Output the (X, Y) coordinate of the center of the cell containing the given text.  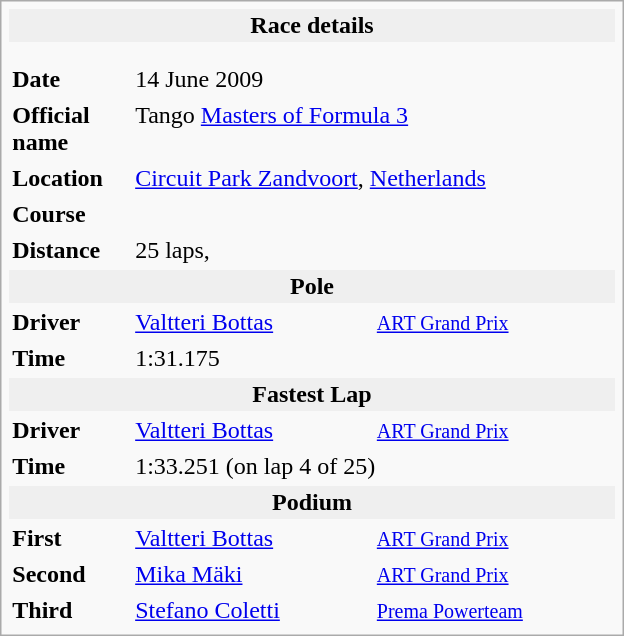
Official name (69, 129)
1:31.175 (374, 358)
Circuit Park Zandvoort, Netherlands (374, 178)
14 June 2009 (252, 80)
1:33.251 (on lap 4 of 25) (374, 466)
First (69, 538)
Prema Powerteam (494, 610)
25 laps, (374, 250)
Pole (312, 286)
Podium (312, 502)
Third (69, 610)
Fastest Lap (312, 394)
Location (69, 178)
Race details (312, 26)
Course (69, 214)
Tango Masters of Formula 3 (374, 129)
Second (69, 574)
Stefano Coletti (252, 610)
Mika Mäki (252, 574)
Distance (69, 250)
Date (69, 80)
